Find where the given text appears and provide that cell's center as [x, y] coordinate. 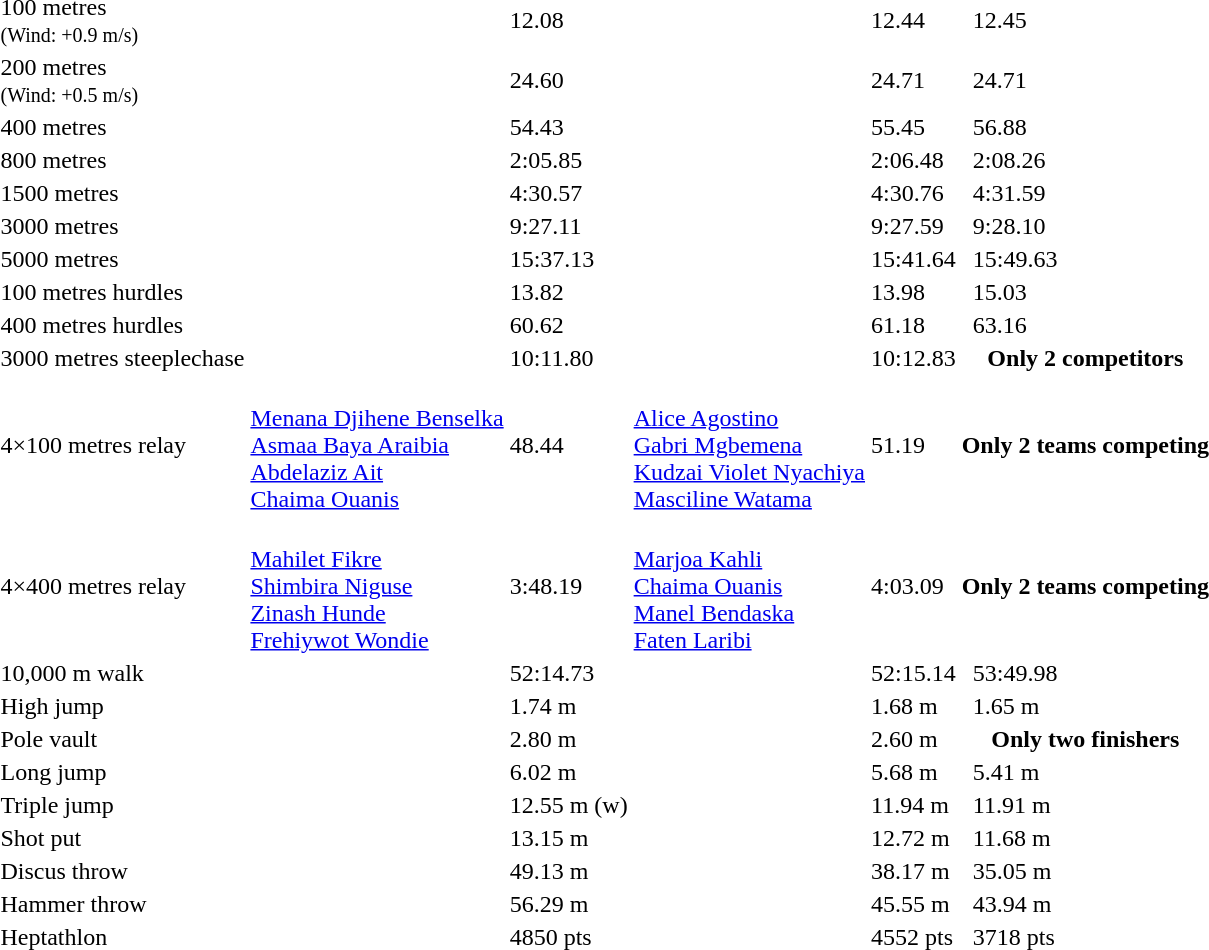
Menana Djihene BenselkaAsmaa Baya AraibiaAbdelaziz AitChaima Ouanis [377, 445]
15:37.13 [568, 259]
12.55 m (w) [568, 805]
10:11.80 [568, 358]
2.60 m [914, 739]
13.98 [914, 292]
24.60 [568, 80]
Mahilet FikreShimbira NiguseZinash HundeFrehiywot Wondie [377, 586]
13.15 m [568, 838]
6.02 m [568, 772]
11.94 m [914, 805]
60.62 [568, 325]
13.82 [568, 292]
24.71 [914, 80]
1.68 m [914, 706]
2:06.48 [914, 160]
2.80 m [568, 739]
15:41.64 [914, 259]
45.55 m [914, 904]
4:30.76 [914, 193]
54.43 [568, 127]
4:03.09 [914, 586]
38.17 m [914, 871]
4:30.57 [568, 193]
55.45 [914, 127]
Marjoa KahliChaima OuanisManel BendaskaFaten Laribi [749, 586]
52:15.14 [914, 673]
61.18 [914, 325]
2:05.85 [568, 160]
5.68 m [914, 772]
51.19 [914, 445]
12.72 m [914, 838]
10:12.83 [914, 358]
9:27.59 [914, 226]
52:14.73 [568, 673]
1.74 m [568, 706]
3:48.19 [568, 586]
9:27.11 [568, 226]
Alice AgostinoGabri MgbemenaKudzai Violet NyachiyaMasciline Watama [749, 445]
56.29 m [568, 904]
48.44 [568, 445]
49.13 m [568, 871]
